Determine the [x, y] coordinate at the center of the cell enclosing the given text.  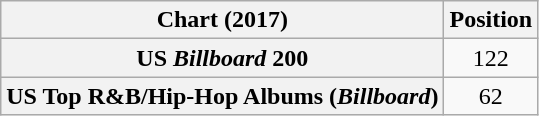
Chart (2017) [222, 20]
Position [491, 20]
122 [491, 58]
62 [491, 96]
US Top R&B/Hip-Hop Albums (Billboard) [222, 96]
US Billboard 200 [222, 58]
